Find where the given text appears and provide that cell's center as (x, y) coordinate. 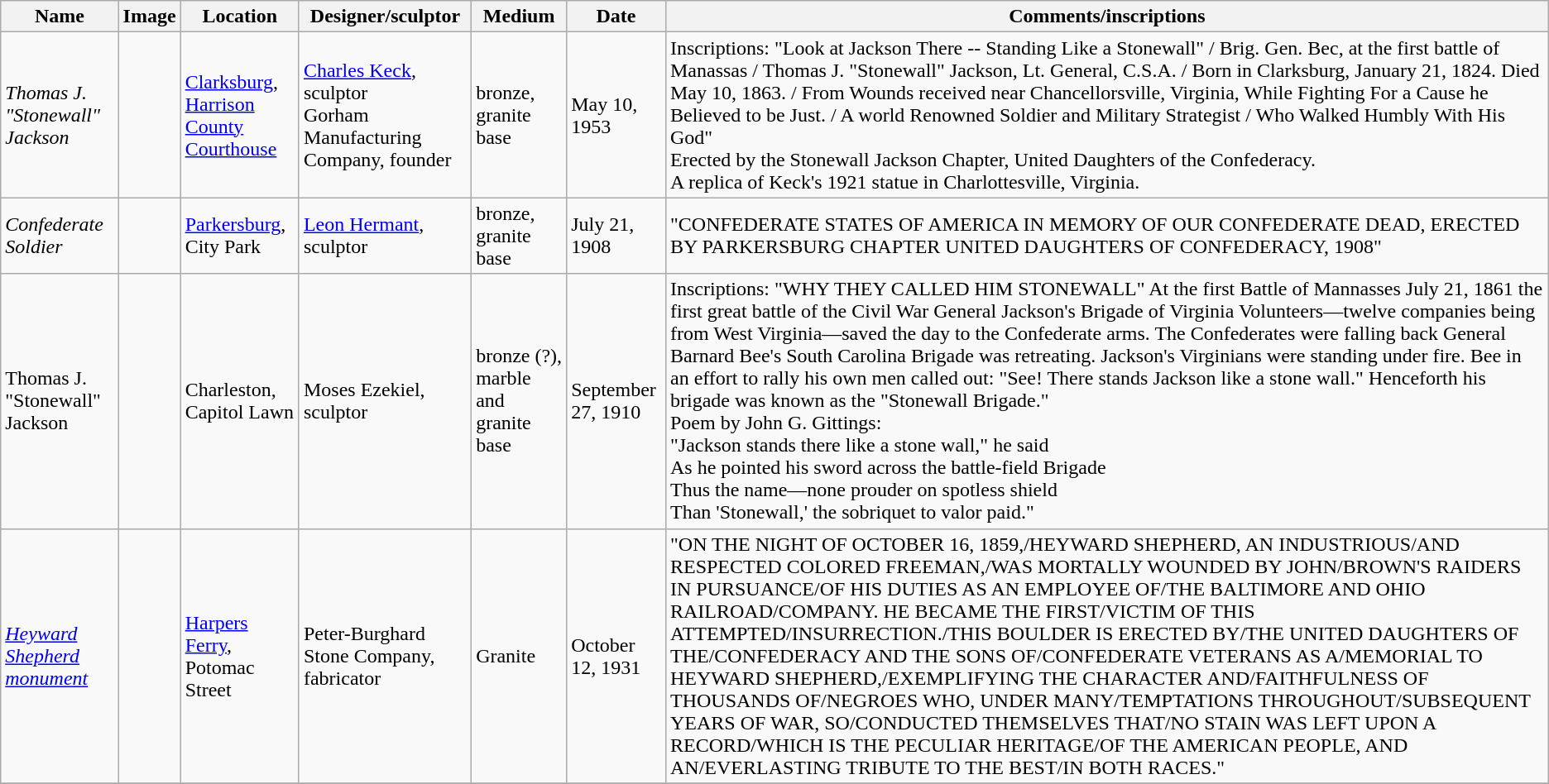
May 10, 1953 (616, 115)
bronze,granite base (520, 115)
July 21, 1908 (616, 236)
Parkersburg,City Park (240, 236)
September 27, 1910 (616, 401)
Heyward Shepherd monument (60, 656)
bronze (?), marble and granite base (520, 401)
Charleston, Capitol Lawn (240, 401)
Comments/inscriptions (1107, 17)
Medium (520, 17)
Designer/sculptor (385, 17)
Charles Keck, sculptorGorham Manufacturing Company, founder (385, 115)
October 12, 1931 (616, 656)
Harpers Ferry,Potomac Street (240, 656)
Leon Hermant, sculptor (385, 236)
"CONFEDERATE STATES OF AMERICA IN MEMORY OF OUR CONFEDERATE DEAD, ERECTED BY PARKERSBURG CHAPTER UNITED DAUGHTERS OF CONFEDERACY, 1908" (1107, 236)
bronze, granite base (520, 236)
Peter-Burghard Stone Company, fabricator (385, 656)
Name (60, 17)
Date (616, 17)
Confederate Soldier (60, 236)
Clarksburg,Harrison County Courthouse (240, 115)
Moses Ezekiel, sculptor (385, 401)
Location (240, 17)
Granite (520, 656)
Image (149, 17)
